Detect which cell encompasses the target text, then output its [x, y] center coordinate. 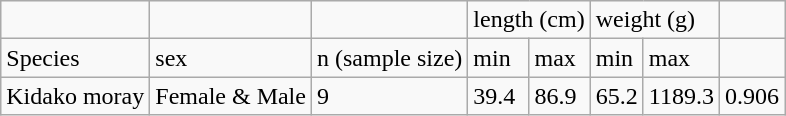
length (cm) [529, 20]
Female & Male [231, 96]
Kidako moray [76, 96]
86.9 [560, 96]
65.2 [616, 96]
9 [389, 96]
39.4 [498, 96]
n (sample size) [389, 58]
1189.3 [681, 96]
sex [231, 58]
Species [76, 58]
weight (g) [654, 20]
0.906 [752, 96]
